Detect which cell encompasses the target text, then output its [X, Y] center coordinate. 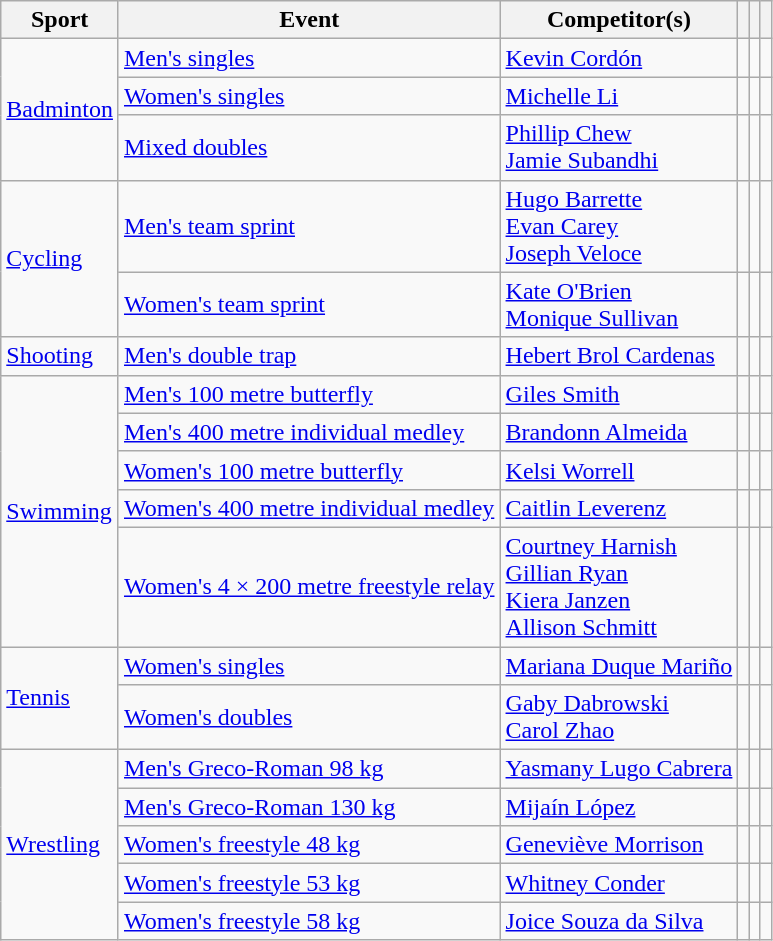
Mariana Duque Mariño [619, 665]
Sport [60, 20]
Kevin Cordón [619, 58]
Tennis [60, 698]
Gaby DabrowskiCarol Zhao [619, 718]
Competitor(s) [619, 20]
Kate O'BrienMonique Sullivan [619, 304]
Joice Souza da Silva [619, 921]
Women's doubles [309, 718]
Mijaín López [619, 807]
Women's 400 metre individual medley [309, 508]
Men's Greco-Roman 98 kg [309, 769]
Women's freestyle 53 kg [309, 883]
Yasmany Lugo Cabrera [619, 769]
Wrestling [60, 845]
Men's Greco-Roman 130 kg [309, 807]
Cycling [60, 258]
Women's freestyle 58 kg [309, 921]
Men's 100 metre butterfly [309, 394]
Mixed doubles [309, 148]
Phillip ChewJamie Subandhi [619, 148]
Shooting [60, 356]
Event [309, 20]
Men's team sprint [309, 226]
Whitney Conder [619, 883]
Courtney HarnishGillian RyanKiera JanzenAllison Schmitt [619, 586]
Men's singles [309, 58]
Geneviève Morrison [619, 845]
Badminton [60, 110]
Men's double trap [309, 356]
Women's team sprint [309, 304]
Brandonn Almeida [619, 432]
Michelle Li [619, 96]
Giles Smith [619, 394]
Men's 400 metre individual medley [309, 432]
Women's 100 metre butterfly [309, 470]
Women's freestyle 48 kg [309, 845]
Hugo BarretteEvan CareyJoseph Veloce [619, 226]
Swimming [60, 510]
Caitlin Leverenz [619, 508]
Women's 4 × 200 metre freestyle relay [309, 586]
Hebert Brol Cardenas [619, 356]
Kelsi Worrell [619, 470]
